Identify which cell holds the provided text, then report its (x, y) central coordinate. 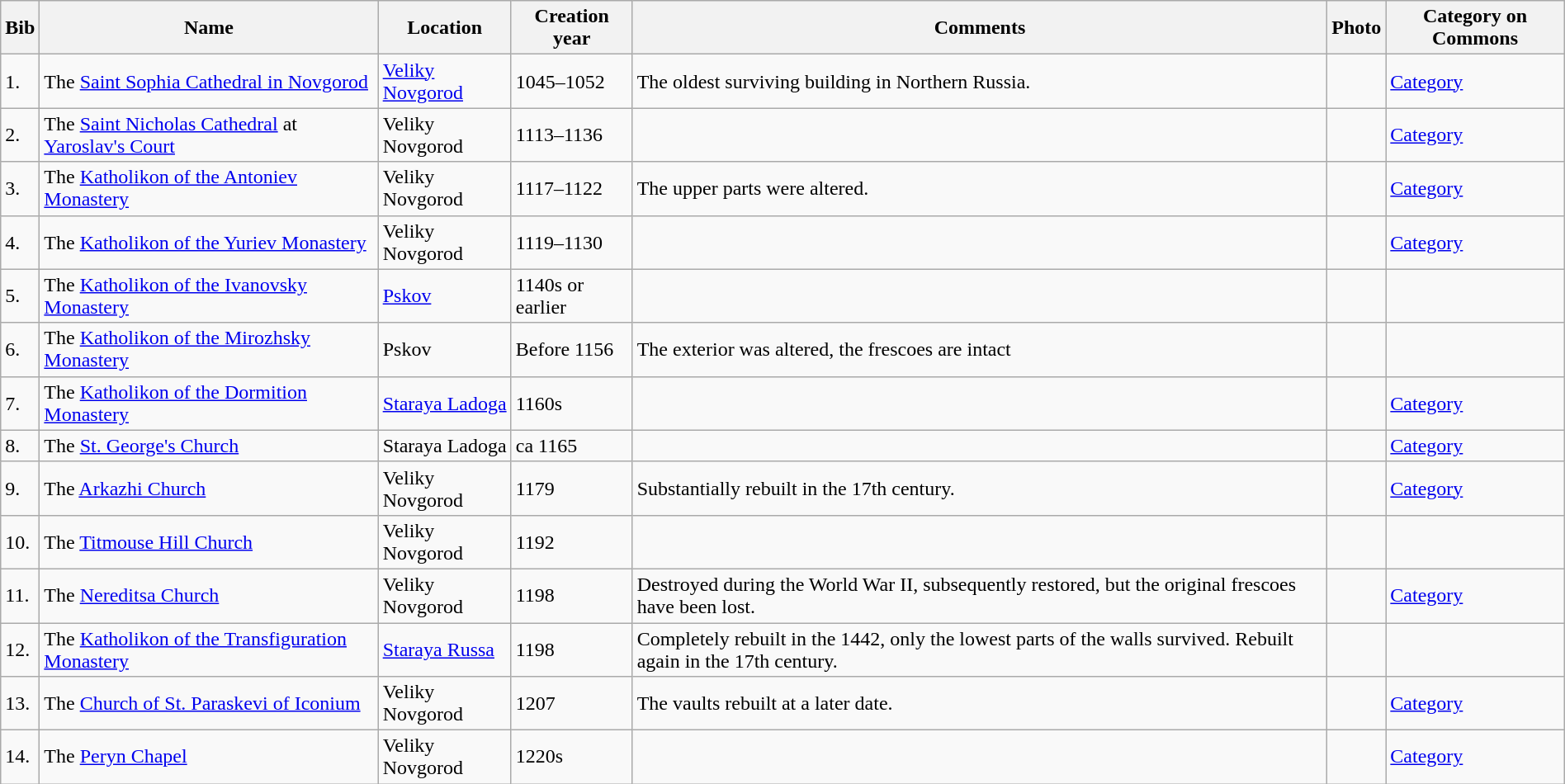
10. (20, 541)
1160s (571, 403)
Category on Commons (1475, 28)
9. (20, 489)
1119–1130 (571, 243)
The upper parts were altered. (980, 188)
The Saint Nicholas Cathedral at Yaroslav's Court (209, 135)
Location (444, 28)
The Arkazhi Church (209, 489)
5. (20, 295)
3. (20, 188)
Substantially rebuilt in the 17th century. (980, 489)
14. (20, 758)
Destroyed during the World War II, subsequently restored, but the original frescoes have been lost. (980, 596)
The Katholikon of the Mirozhsky Monastery (209, 350)
The Titmouse Hill Church (209, 541)
1113–1136 (571, 135)
The Katholikon of the Transfiguration Monastery (209, 649)
Comments (980, 28)
The Katholikon of the Yuriev Monastery (209, 243)
Completely rebuilt in the 1442, only the lowest parts of the walls survived. Rebuilt again in the 17th century. (980, 649)
1207 (571, 703)
1179 (571, 489)
1117–1122 (571, 188)
Before 1156 (571, 350)
4. (20, 243)
1140s or earlier (571, 295)
The Peryn Chapel (209, 758)
The Nereditsa Church (209, 596)
7. (20, 403)
13. (20, 703)
1. (20, 81)
1045–1052 (571, 81)
1192 (571, 541)
The Katholikon of the Antoniev Monastery (209, 188)
Bib (20, 28)
The Katholikon of the Dormition Monastery (209, 403)
11. (20, 596)
The Saint Sophia Cathedral in Novgorod (209, 81)
The Katholikon of the Ivanovsky Monastery (209, 295)
12. (20, 649)
ca 1165 (571, 446)
8. (20, 446)
1220s (571, 758)
Staraya Russa (444, 649)
Creation year (571, 28)
The oldest surviving building in Northern Russia. (980, 81)
2. (20, 135)
6. (20, 350)
The vaults rebuilt at a later date. (980, 703)
Photo (1357, 28)
Name (209, 28)
The Church of St. Paraskevi of Iconium (209, 703)
The exterior was altered, the frescoes are intact (980, 350)
The St. George's Church (209, 446)
